Search for the cell housing the specified text and yield its [x, y] center coordinate. 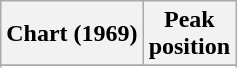
Chart (1969) [72, 34]
Peakposition [189, 34]
